Return the (X, Y) coordinate for the center point of the cell that contains the specified text.  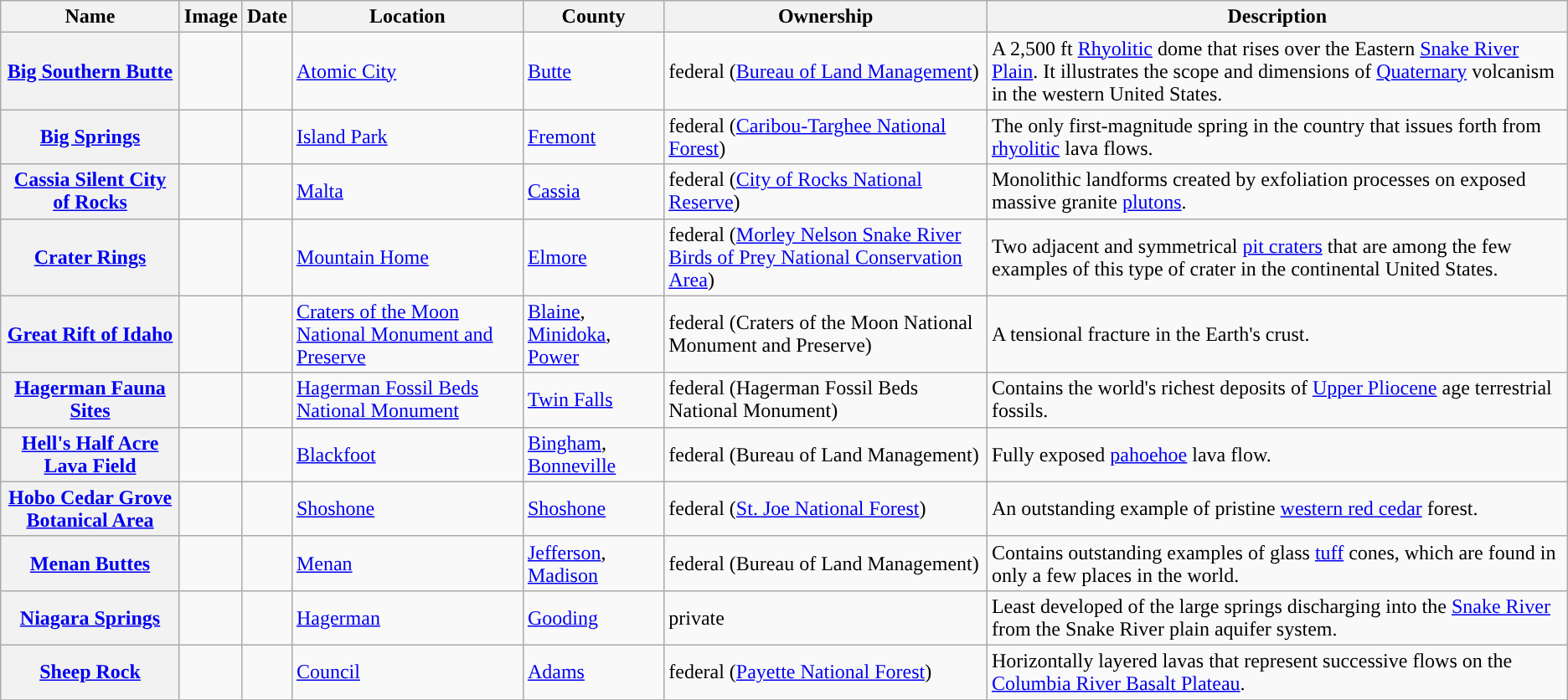
federal (St. Joe National Forest) (826, 509)
Bingham, Bonneville (593, 454)
Council (407, 672)
Crater Rings (90, 257)
federal (City of Rocks National Reserve) (826, 191)
Atomic City (407, 71)
Ownership (826, 17)
Description (1277, 17)
Niagara Springs (90, 618)
Hagerman Fauna Sites (90, 400)
Malta (407, 191)
Menan Buttes (90, 563)
federal (Hagerman Fossil Beds National Monument) (826, 400)
Sheep Rock (90, 672)
Adams (593, 672)
Great Rift of Idaho (90, 334)
Hobo Cedar Grove Botanical Area (90, 509)
Least developed of the large springs discharging into the Snake River from the Snake River plain aquifer system. (1277, 618)
Monolithic landforms created by exfoliation processes on exposed massive granite plutons. (1277, 191)
federal (Caribou-Targhee National Forest) (826, 137)
Craters of the Moon National Monument and Preserve (407, 334)
Blackfoot (407, 454)
Horizontally layered lavas that represent successive flows on the Columbia River Basalt Plateau. (1277, 672)
Cassia Silent City of Rocks (90, 191)
Blaine, Minidoka, Power (593, 334)
A tensional fracture in the Earth's crust. (1277, 334)
private (826, 618)
Date (266, 17)
Gooding (593, 618)
Name (90, 17)
federal (Payette National Forest) (826, 672)
An outstanding example of pristine western red cedar forest. (1277, 509)
Cassia (593, 191)
Big Southern Butte (90, 71)
Big Springs (90, 137)
Island Park (407, 137)
Location (407, 17)
Mountain Home (407, 257)
Two adjacent and symmetrical pit craters that are among the few examples of this type of crater in the continental United States. (1277, 257)
Hagerman Fossil Beds National Monument (407, 400)
Image (211, 17)
County (593, 17)
Hell's Half Acre Lava Field (90, 454)
Menan (407, 563)
Twin Falls (593, 400)
Contains the world's richest deposits of Upper Pliocene age terrestrial fossils. (1277, 400)
Contains outstanding examples of glass tuff cones, which are found in only a few places in the world. (1277, 563)
Fully exposed pahoehoe lava flow. (1277, 454)
federal (Morley Nelson Snake River Birds of Prey National Conservation Area) (826, 257)
The only first-magnitude spring in the country that issues forth from rhyolitic lava flows. (1277, 137)
Hagerman (407, 618)
federal (Craters of the Moon National Monument and Preserve) (826, 334)
Elmore (593, 257)
Fremont (593, 137)
Jefferson, Madison (593, 563)
Butte (593, 71)
